Output the [X, Y] coordinate of the center of the cell containing the given text.  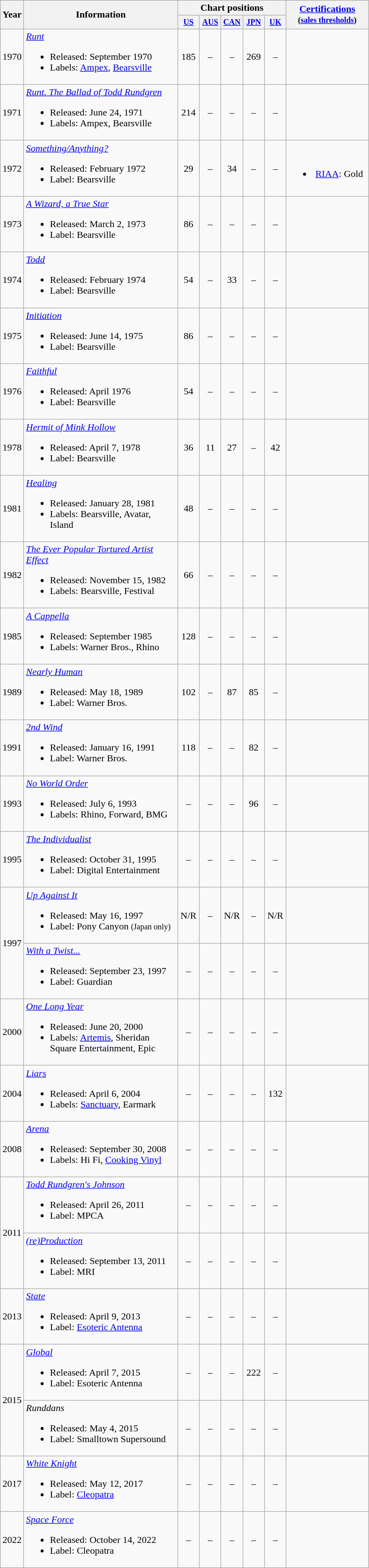
1997 [12, 943]
ArenaReleased: September 30, 2008Labels: Hi Fi, Cooking Vinyl [101, 1149]
1982 [12, 575]
2008 [12, 1149]
269 [253, 57]
2004 [12, 1093]
1972 [12, 168]
RunddansReleased: May 4, 2015Label: Smalltown Supersound [101, 1428]
AUS [210, 22]
One Long YearReleased: June 20, 2000Labels: Artemis, Sheridan Square Entertainment, Epic [101, 1032]
87 [232, 692]
ToddReleased: February 1974Label: Bearsville [101, 280]
Runt. The Ballad of Todd RundgrenReleased: June 24, 1971Labels: Ampex, Bearsville [101, 112]
CAN [232, 22]
34 [232, 168]
42 [275, 447]
66 [188, 575]
Chart positions [232, 8]
1970 [12, 57]
Space ForceReleased: October 14, 2022Label: Cleopatra [101, 1540]
2000 [12, 1032]
1975 [12, 336]
Up Against ItReleased: May 16, 1997Label: Pony Canyon (Japan only) [101, 915]
102 [188, 692]
Hermit of Mink HollowReleased: April 7, 1978Label: Bearsville [101, 447]
82 [253, 748]
132 [275, 1093]
FaithfulReleased: April 1976Label: Bearsville [101, 392]
Something/Anything?Released: February 1972Label: Bearsville [101, 168]
StateReleased: April 9, 2013Label: Esoteric Antenna [101, 1317]
LiarsReleased: April 6, 2004Labels: Sanctuary, Earmark [101, 1093]
US [188, 22]
Todd Rundgren's JohnsonReleased: April 26, 2011Label: MPCA [101, 1205]
118 [188, 748]
29 [188, 168]
1976 [12, 392]
1974 [12, 280]
33 [232, 280]
96 [253, 804]
RuntReleased: September 1970Labels: Ampex, Bearsville [101, 57]
2022 [12, 1540]
48 [188, 508]
JPN [253, 22]
85 [253, 692]
1971 [12, 112]
HealingReleased: January 28, 1981Labels: Bearsville, Avatar, Island [101, 508]
2013 [12, 1317]
No World OrderReleased: July 6, 1993Labels: Rhino, Forward, BMG [101, 804]
UK [275, 22]
1978 [12, 447]
1973 [12, 224]
InitiationReleased: June 14, 1975Label: Bearsville [101, 336]
A Wizard, a True StarReleased: March 2, 1973Label: Bearsville [101, 224]
11 [210, 447]
1995 [12, 859]
128 [188, 636]
185 [188, 57]
A CappellaReleased: September 1985Labels: Warner Bros., Rhino [101, 636]
The IndividualistReleased: October 31, 1995Label: Digital Entertainment [101, 859]
1989 [12, 692]
White KnightReleased: May 12, 2017Label: Cleopatra [101, 1484]
2015 [12, 1400]
Certifications(sales thresholds) [327, 15]
GlobalReleased: April 7, 2015Label: Esoteric Antenna [101, 1372]
1981 [12, 508]
2nd WindReleased: January 16, 1991Label: Warner Bros. [101, 748]
2017 [12, 1484]
(re)ProductionReleased: September 13, 2011Label: MRI [101, 1261]
Information [101, 15]
Year [12, 15]
2011 [12, 1233]
214 [188, 112]
36 [188, 447]
1991 [12, 748]
The Ever Popular Tortured Artist EffectReleased: November 15, 1982Labels: Bearsville, Festival [101, 575]
27 [232, 447]
With a Twist...Released: September 23, 1997Label: Guardian [101, 971]
RIAA: Gold [327, 168]
222 [253, 1372]
1985 [12, 636]
1993 [12, 804]
Nearly HumanReleased: May 18, 1989Label: Warner Bros. [101, 692]
